For the text-containing cell, return its midpoint in [X, Y] coordinate format. 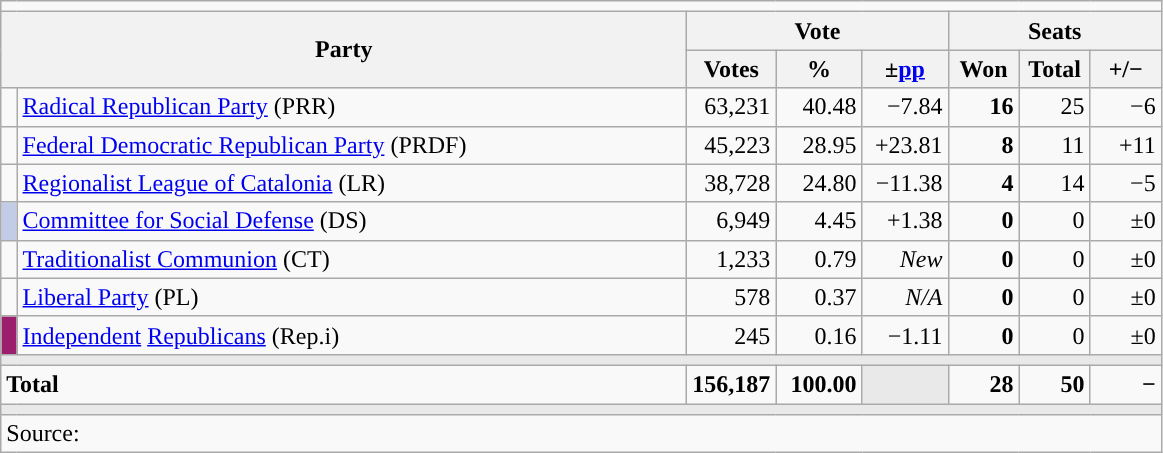
1,233 [732, 259]
40.48 [819, 107]
50 [1054, 384]
±pp [905, 69]
Liberal Party (PL) [352, 297]
Seats [1054, 31]
Vote [818, 31]
Federal Democratic Republican Party (PRDF) [352, 145]
+11 [1126, 145]
4 [984, 183]
% [819, 69]
28.95 [819, 145]
16 [984, 107]
25 [1054, 107]
11 [1054, 145]
−11.38 [905, 183]
28 [984, 384]
Traditionalist Communion (CT) [352, 259]
156,187 [732, 384]
Independent Republicans (Rep.i) [352, 335]
0.37 [819, 297]
N/A [905, 297]
245 [732, 335]
+1.38 [905, 221]
4.45 [819, 221]
14 [1054, 183]
Radical Republican Party (PRR) [352, 107]
100.00 [819, 384]
6,949 [732, 221]
New [905, 259]
+23.81 [905, 145]
Votes [732, 69]
0.16 [819, 335]
+/− [1126, 69]
38,728 [732, 183]
−6 [1126, 107]
Committee for Social Defense (DS) [352, 221]
8 [984, 145]
−1.11 [905, 335]
63,231 [732, 107]
− [1126, 384]
578 [732, 297]
24.80 [819, 183]
0.79 [819, 259]
−5 [1126, 183]
Regionalist League of Catalonia (LR) [352, 183]
−7.84 [905, 107]
Party [344, 50]
Source: [581, 434]
45,223 [732, 145]
Won [984, 69]
